Provide the (x, y) coordinate of the cell's center where the given text is located.  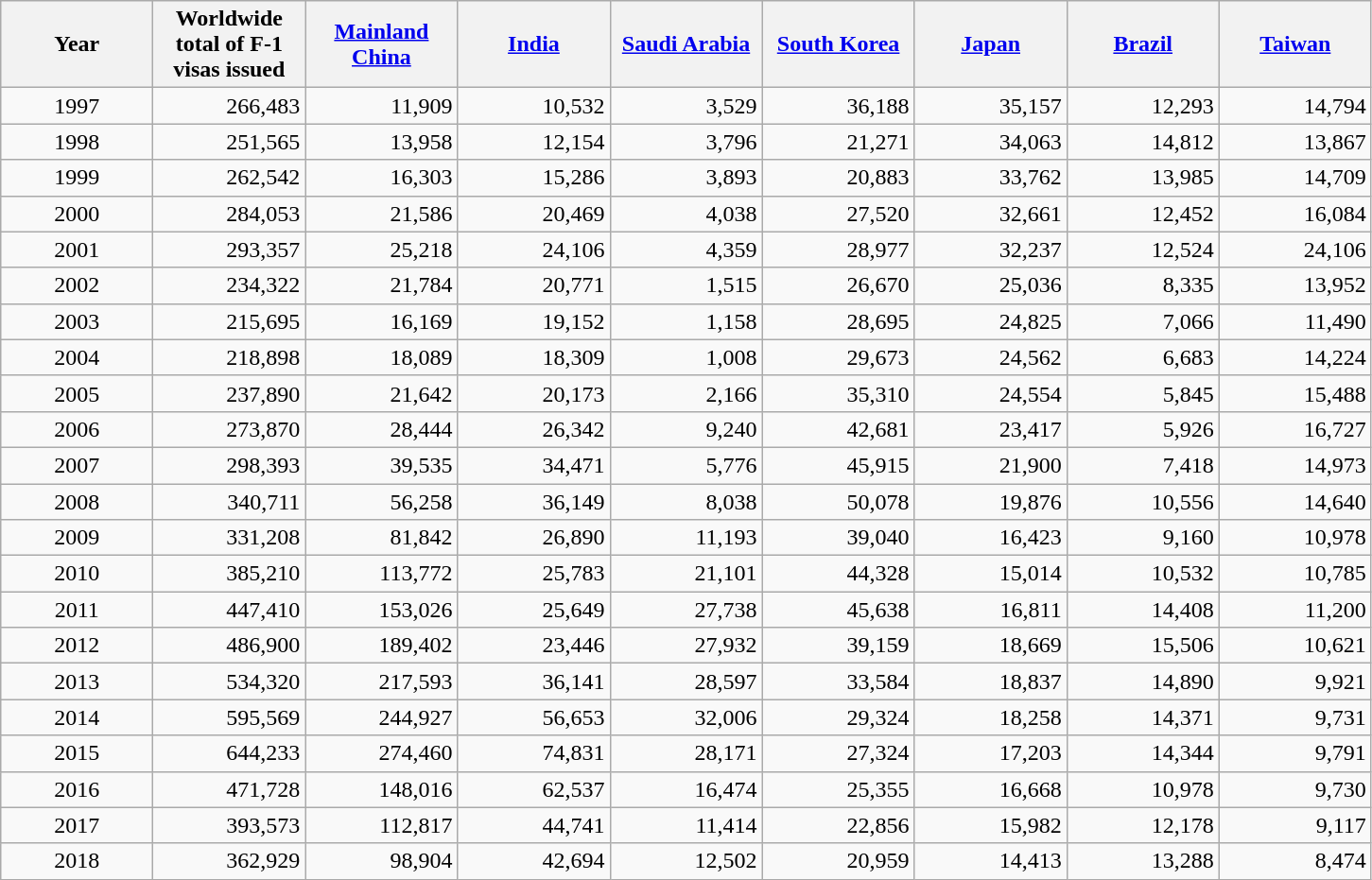
Year (78, 44)
Taiwan (1295, 44)
44,741 (533, 825)
244,927 (382, 717)
9,791 (1295, 753)
24,562 (991, 357)
266,483 (229, 106)
12,452 (1142, 214)
45,638 (838, 610)
9,240 (686, 429)
17,203 (991, 753)
2008 (78, 502)
12,502 (686, 861)
36,149 (533, 502)
14,973 (1295, 465)
Worldwide total of F-1 visas issued (229, 44)
20,173 (533, 393)
9,117 (1295, 825)
2015 (78, 753)
262,542 (229, 178)
18,258 (991, 717)
35,310 (838, 393)
32,006 (686, 717)
Brazil (1142, 44)
23,446 (533, 646)
2013 (78, 682)
16,169 (382, 321)
34,471 (533, 465)
44,328 (838, 574)
447,410 (229, 610)
2004 (78, 357)
35,157 (991, 106)
7,418 (1142, 465)
2012 (78, 646)
34,063 (991, 142)
218,898 (229, 357)
62,537 (533, 789)
20,959 (838, 861)
13,288 (1142, 861)
234,322 (229, 285)
42,681 (838, 429)
9,730 (1295, 789)
25,783 (533, 574)
471,728 (229, 789)
1,158 (686, 321)
19,876 (991, 502)
2010 (78, 574)
26,670 (838, 285)
10,556 (1142, 502)
2003 (78, 321)
14,408 (1142, 610)
98,904 (382, 861)
534,320 (229, 682)
19,152 (533, 321)
595,569 (229, 717)
2011 (78, 610)
16,084 (1295, 214)
393,573 (229, 825)
13,952 (1295, 285)
14,344 (1142, 753)
39,040 (838, 538)
5,845 (1142, 393)
16,727 (1295, 429)
113,772 (382, 574)
15,488 (1295, 393)
Saudi Arabia (686, 44)
298,393 (229, 465)
13,867 (1295, 142)
28,977 (838, 250)
153,026 (382, 610)
12,178 (1142, 825)
2,166 (686, 393)
36,188 (838, 106)
362,929 (229, 861)
28,171 (686, 753)
2000 (78, 214)
3,796 (686, 142)
26,890 (533, 538)
27,520 (838, 214)
42,694 (533, 861)
27,738 (686, 610)
148,016 (382, 789)
11,414 (686, 825)
32,661 (991, 214)
14,413 (991, 861)
32,237 (991, 250)
7,066 (1142, 321)
25,036 (991, 285)
14,371 (1142, 717)
21,271 (838, 142)
14,709 (1295, 178)
21,900 (991, 465)
2014 (78, 717)
15,982 (991, 825)
13,985 (1142, 178)
Japan (991, 44)
385,210 (229, 574)
1,008 (686, 357)
14,224 (1295, 357)
18,309 (533, 357)
2001 (78, 250)
13,958 (382, 142)
22,856 (838, 825)
2009 (78, 538)
14,640 (1295, 502)
4,038 (686, 214)
24,554 (991, 393)
50,078 (838, 502)
2018 (78, 861)
215,695 (229, 321)
16,668 (991, 789)
28,444 (382, 429)
India (533, 44)
Mainland China (382, 44)
33,584 (838, 682)
14,812 (1142, 142)
26,342 (533, 429)
15,286 (533, 178)
9,731 (1295, 717)
29,324 (838, 717)
15,506 (1142, 646)
20,883 (838, 178)
16,303 (382, 178)
10,785 (1295, 574)
20,771 (533, 285)
18,837 (991, 682)
8,335 (1142, 285)
21,586 (382, 214)
20,469 (533, 214)
273,870 (229, 429)
284,053 (229, 214)
24,825 (991, 321)
16,423 (991, 538)
28,597 (686, 682)
3,893 (686, 178)
56,258 (382, 502)
14,794 (1295, 106)
27,932 (686, 646)
11,909 (382, 106)
1999 (78, 178)
189,402 (382, 646)
112,817 (382, 825)
217,593 (382, 682)
10,621 (1295, 646)
14,890 (1142, 682)
81,842 (382, 538)
39,159 (838, 646)
12,293 (1142, 106)
4,359 (686, 250)
23,417 (991, 429)
25,355 (838, 789)
36,141 (533, 682)
28,695 (838, 321)
21,101 (686, 574)
45,915 (838, 465)
8,038 (686, 502)
12,524 (1142, 250)
237,890 (229, 393)
15,014 (991, 574)
293,357 (229, 250)
11,200 (1295, 610)
1,515 (686, 285)
9,160 (1142, 538)
18,669 (991, 646)
21,642 (382, 393)
16,474 (686, 789)
1997 (78, 106)
2017 (78, 825)
11,193 (686, 538)
2016 (78, 789)
56,653 (533, 717)
25,649 (533, 610)
486,900 (229, 646)
2007 (78, 465)
29,673 (838, 357)
18,089 (382, 357)
9,921 (1295, 682)
2002 (78, 285)
331,208 (229, 538)
8,474 (1295, 861)
251,565 (229, 142)
25,218 (382, 250)
3,529 (686, 106)
33,762 (991, 178)
South Korea (838, 44)
340,711 (229, 502)
274,460 (382, 753)
5,926 (1142, 429)
39,535 (382, 465)
11,490 (1295, 321)
644,233 (229, 753)
74,831 (533, 753)
5,776 (686, 465)
12,154 (533, 142)
1998 (78, 142)
21,784 (382, 285)
2006 (78, 429)
6,683 (1142, 357)
2005 (78, 393)
16,811 (991, 610)
27,324 (838, 753)
